Determine the (x, y) coordinate at the center of the cell enclosing the given text.  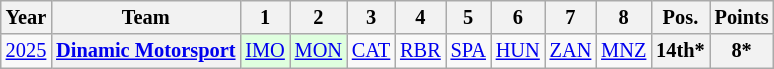
RBR (420, 51)
ZAN (571, 51)
MNZ (624, 51)
1 (264, 17)
Pos. (680, 17)
SPA (468, 51)
IMO (264, 51)
5 (468, 17)
2 (318, 17)
HUN (518, 51)
2025 (26, 51)
6 (518, 17)
Points (742, 17)
4 (420, 17)
Team (146, 17)
Dinamic Motorsport (146, 51)
7 (571, 17)
14th* (680, 51)
CAT (371, 51)
8 (624, 17)
MON (318, 51)
3 (371, 17)
8* (742, 51)
Year (26, 17)
